Locate the cell with the specified text and output its [x, y] center coordinate. 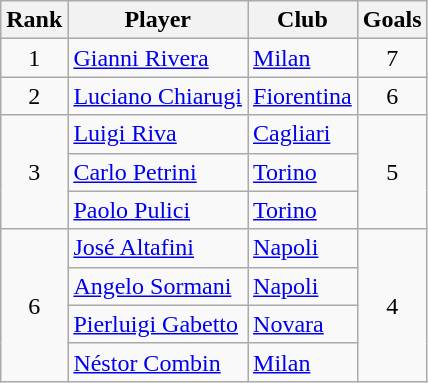
7 [392, 58]
2 [34, 96]
Gianni Rivera [158, 58]
Luigi Riva [158, 134]
Club [303, 20]
Luciano Chiarugi [158, 96]
Cagliari [303, 134]
Carlo Petrini [158, 172]
Novara [303, 324]
Fiorentina [303, 96]
Angelo Sormani [158, 286]
Goals [392, 20]
1 [34, 58]
Pierluigi Gabetto [158, 324]
5 [392, 172]
Rank [34, 20]
4 [392, 305]
Player [158, 20]
3 [34, 172]
Néstor Combin [158, 362]
José Altafini [158, 248]
Paolo Pulici [158, 210]
